Output the [X, Y] coordinate of the center of the cell containing the given text.  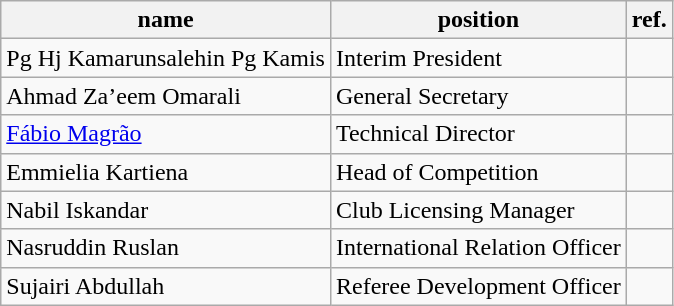
Club Licensing Manager [478, 210]
name [166, 20]
Fábio Magrão [166, 134]
ref. [649, 20]
Nasruddin Ruslan [166, 248]
Nabil Iskandar [166, 210]
Emmielia Kartiena [166, 172]
Ahmad Za’eem Omarali [166, 96]
Technical Director [478, 134]
Pg Hj Kamarunsalehin Pg Kamis [166, 58]
International Relation Officer [478, 248]
position [478, 20]
Head of Competition [478, 172]
Referee Development Officer [478, 286]
General Secretary [478, 96]
Interim President [478, 58]
Sujairi Abdullah [166, 286]
